Capture the cell that displays the provided text and extract its (x, y) central coordinate. 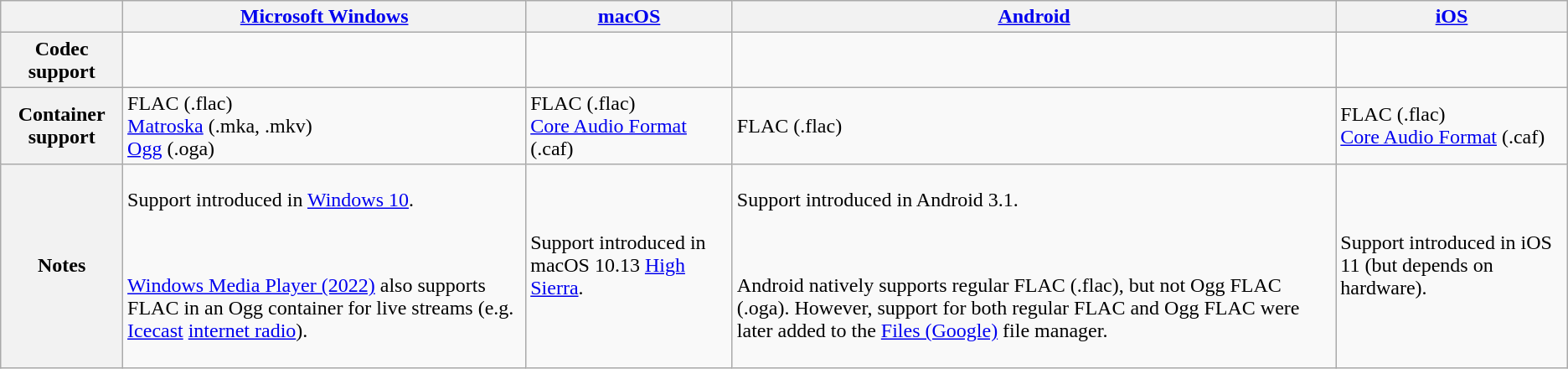
Android (1034, 17)
Support introduced in Windows 10.Windows Media Player (2022) also supports FLAC in an Ogg container for live streams (e.g. Icecast internet radio). (325, 266)
Support introduced in macOS 10.13 High Sierra. (630, 266)
FLAC (.flac) (1034, 126)
Support introduced in iOS 11 (but depends on hardware). (1452, 266)
Codec support (62, 60)
iOS (1452, 17)
Microsoft Windows (325, 17)
Container support (62, 126)
Notes (62, 266)
FLAC (.flac) Matroska (.mka, .mkv) Ogg (.oga) (325, 126)
macOS (630, 17)
